For the text-containing cell, return its midpoint in (X, Y) coordinate format. 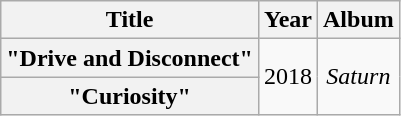
Year (288, 20)
"Curiosity" (130, 96)
Album (359, 20)
Title (130, 20)
"Drive and Disconnect" (130, 58)
2018 (288, 77)
Saturn (359, 77)
